Extract the (x, y) coordinate from the center of the cell holding the provided text.  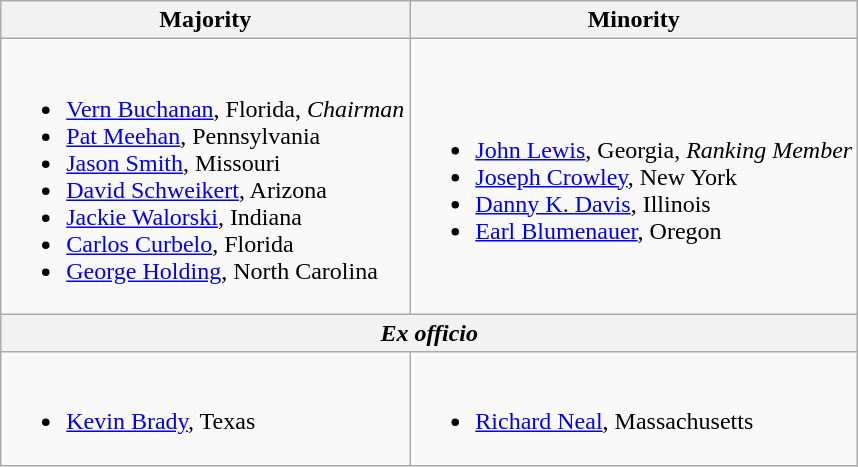
Kevin Brady, Texas (206, 408)
Majority (206, 20)
Richard Neal, Massachusetts (634, 408)
John Lewis, Georgia, Ranking MemberJoseph Crowley, New YorkDanny K. Davis, IllinoisEarl Blumenauer, Oregon (634, 176)
Minority (634, 20)
Ex officio (430, 333)
